Return [x, y] of the center of cell containing provided text 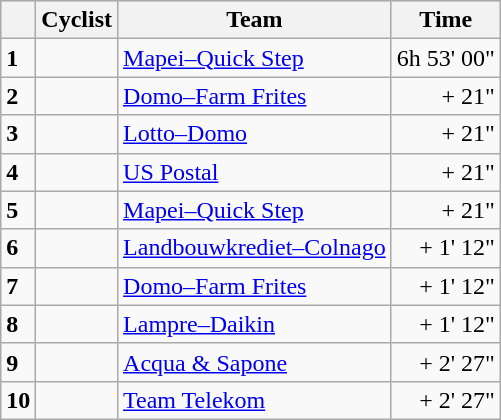
6 [18, 248]
6h 53' 00" [446, 58]
Acqua & Sapone [255, 362]
1 [18, 58]
US Postal [255, 172]
7 [18, 286]
Team Telekom [255, 400]
3 [18, 134]
Lampre–Daikin [255, 324]
10 [18, 400]
4 [18, 172]
Time [446, 20]
Team [255, 20]
2 [18, 96]
8 [18, 324]
Landbouwkrediet–Colnago [255, 248]
Lotto–Domo [255, 134]
5 [18, 210]
9 [18, 362]
Cyclist [77, 20]
